Return the [X, Y] coordinate for the center point of the cell that contains the specified text.  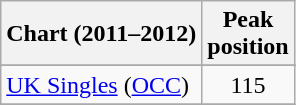
UK Singles (OCC) [102, 85]
Chart (2011–2012) [102, 34]
115 [248, 85]
Peakposition [248, 34]
